Capture the cell that displays the provided text and extract its (x, y) central coordinate. 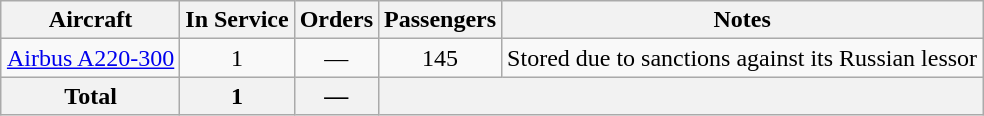
Orders (336, 20)
Passengers (440, 20)
Total (90, 96)
Aircraft (90, 20)
Notes (742, 20)
145 (440, 58)
Airbus A220-300 (90, 58)
In Service (237, 20)
Stored due to sanctions against its Russian lessor (742, 58)
